For the text-containing cell, return its midpoint in [X, Y] coordinate format. 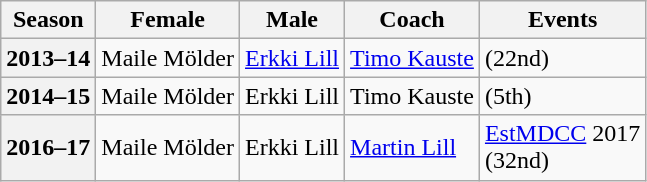
Martin Lill [412, 148]
(22nd) [562, 58]
Coach [412, 20]
2014–15 [48, 96]
2013–14 [48, 58]
Male [292, 20]
Season [48, 20]
(5th) [562, 96]
EstMDCC 2017 (32nd) [562, 148]
2016–17 [48, 148]
Female [168, 20]
Events [562, 20]
